Determine the [x, y] coordinate at the center of the cell enclosing the given text.  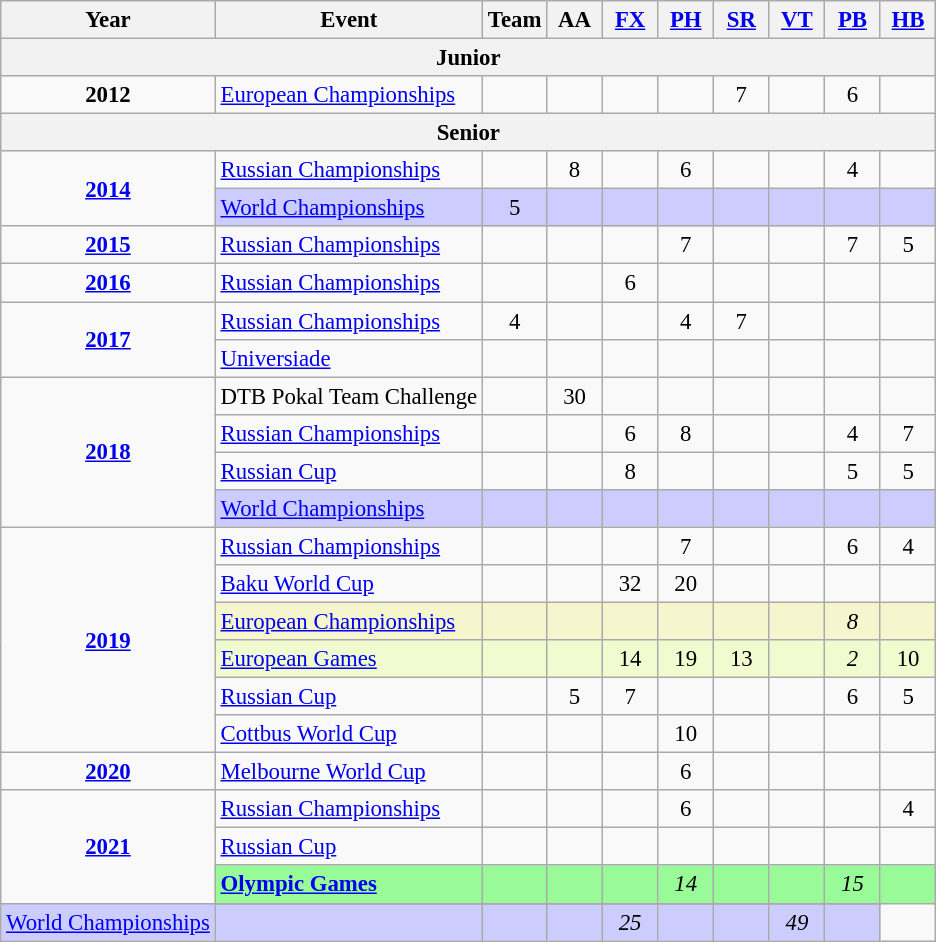
2019 [108, 640]
2015 [108, 245]
2017 [108, 340]
2 [853, 659]
Senior [468, 133]
2016 [108, 283]
Cottbus World Cup [348, 734]
15 [853, 885]
FX [630, 20]
Event [348, 20]
VT [797, 20]
2012 [108, 95]
49 [797, 922]
20 [686, 584]
25 [630, 922]
Year [108, 20]
13 [742, 659]
Olympic Games [348, 885]
Junior [468, 58]
HB [908, 20]
2021 [108, 846]
2014 [108, 188]
PB [853, 20]
European Games [348, 659]
SR [742, 20]
32 [630, 584]
PH [686, 20]
AA [575, 20]
Baku World Cup [348, 584]
Team [515, 20]
30 [575, 396]
Melbourne World Cup [348, 772]
Universiade [348, 358]
19 [686, 659]
DTB Pokal Team Challenge [348, 396]
2018 [108, 452]
2020 [108, 772]
